Pinpoint the cell where the given text exists, returning its [x, y] midpoint coordinate. 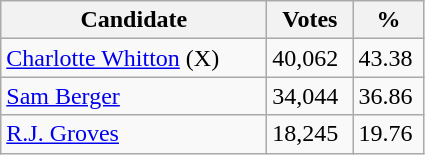
18,245 [310, 134]
% [388, 20]
19.76 [388, 134]
40,062 [310, 58]
Charlotte Whitton (X) [134, 58]
43.38 [388, 58]
36.86 [388, 96]
Sam Berger [134, 96]
Votes [310, 20]
Candidate [134, 20]
34,044 [310, 96]
R.J. Groves [134, 134]
